From the cell containing the given text, extract its center point as [x, y] coordinate. 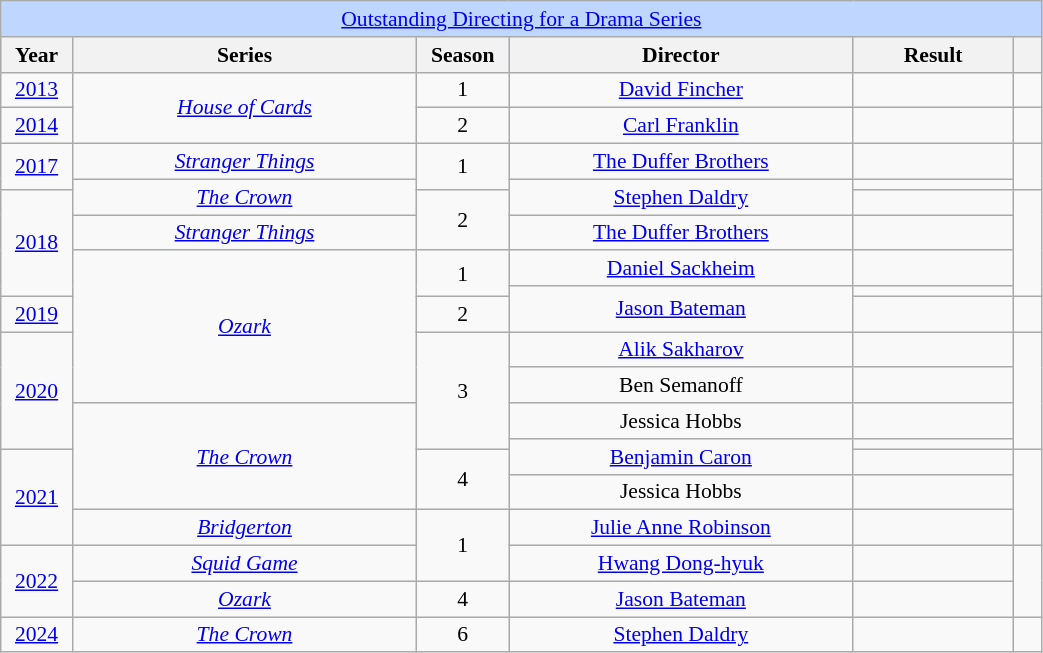
2013 [37, 90]
Ben Semanoff [681, 386]
2021 [37, 498]
2018 [37, 242]
Series [244, 55]
House of Cards [244, 108]
6 [463, 635]
2022 [37, 582]
2020 [37, 390]
Hwang Dong-hyuk [681, 564]
Outstanding Directing for a Drama Series [522, 19]
David Fincher [681, 90]
Year [37, 55]
2017 [37, 167]
2019 [37, 314]
Benjamin Caron [681, 457]
Julie Anne Robinson [681, 528]
Daniel Sackheim [681, 269]
Bridgerton [244, 528]
2024 [37, 635]
Carl Franklin [681, 126]
Director [681, 55]
3 [463, 390]
Result [933, 55]
Squid Game [244, 564]
Season [463, 55]
2014 [37, 126]
Alik Sakharov [681, 350]
